Provide the (x, y) coordinate of the cell's center where the given text is located.  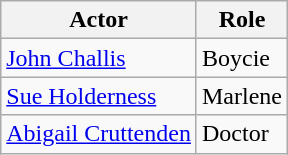
Sue Holderness (99, 96)
Actor (99, 20)
Boycie (242, 58)
Marlene (242, 96)
John Challis (99, 58)
Role (242, 20)
Doctor (242, 134)
Abigail Cruttenden (99, 134)
